Detect which cell encompasses the target text, then output its [X, Y] center coordinate. 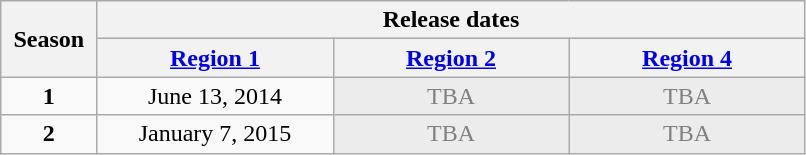
Release dates [451, 20]
Season [49, 39]
2 [49, 134]
January 7, 2015 [215, 134]
1 [49, 96]
Region 1 [215, 58]
Region 4 [687, 58]
Region 2 [451, 58]
June 13, 2014 [215, 96]
